Return the (x, y) coordinate for the center point of the cell that contains the specified text.  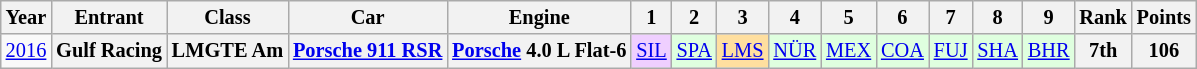
Class (228, 17)
COA (902, 51)
7th (1102, 51)
Car (368, 17)
SHA (997, 51)
Entrant (109, 17)
8 (997, 17)
BHR (1049, 51)
Porsche 4.0 L Flat-6 (539, 51)
Year (26, 17)
Points (1164, 17)
LMS (743, 51)
6 (902, 17)
3 (743, 17)
2 (694, 17)
Rank (1102, 17)
106 (1164, 51)
4 (794, 17)
Engine (539, 17)
MEX (848, 51)
1 (651, 17)
LMGTE Am (228, 51)
SPA (694, 51)
2016 (26, 51)
5 (848, 17)
9 (1049, 17)
SIL (651, 51)
NÜR (794, 51)
Gulf Racing (109, 51)
7 (951, 17)
FUJ (951, 51)
Porsche 911 RSR (368, 51)
